Extract the [X, Y] coordinate from the center of the cell holding the provided text.  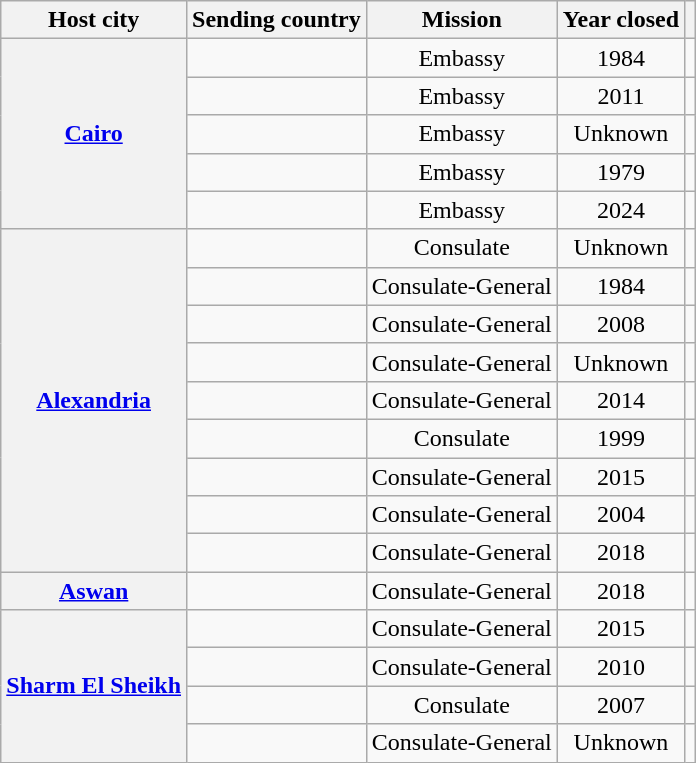
Sharm El Sheikh [94, 686]
2011 [620, 96]
1999 [620, 438]
2008 [620, 324]
2010 [620, 667]
2024 [620, 210]
Aswan [94, 591]
1979 [620, 172]
Alexandria [94, 400]
Year closed [620, 20]
Host city [94, 20]
2014 [620, 400]
2004 [620, 515]
2007 [620, 705]
Cairo [94, 134]
Mission [462, 20]
Sending country [277, 20]
